Extract the (x, y) coordinate from the center of the cell holding the provided text.  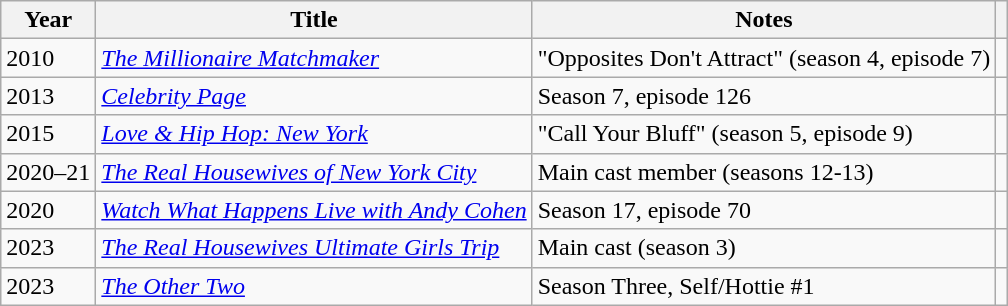
"Opposites Don't Attract" (season 4, episode 7) (764, 58)
2020 (48, 210)
2010 (48, 58)
Title (314, 20)
The Real Housewives of New York City (314, 172)
Season Three, Self/Hottie #1 (764, 286)
Main cast (season 3) (764, 248)
2020–21 (48, 172)
Main cast member (seasons 12-13) (764, 172)
Season 17, episode 70 (764, 210)
The Other Two (314, 286)
Love & Hip Hop: New York (314, 134)
Watch What Happens Live with Andy Cohen (314, 210)
Year (48, 20)
The Millionaire Matchmaker (314, 58)
The Real Housewives Ultimate Girls Trip (314, 248)
2015 (48, 134)
Notes (764, 20)
Season 7, episode 126 (764, 96)
"Call Your Bluff" (season 5, episode 9) (764, 134)
2013 (48, 96)
Celebrity Page (314, 96)
